From the cell containing the given text, extract its center point as [X, Y] coordinate. 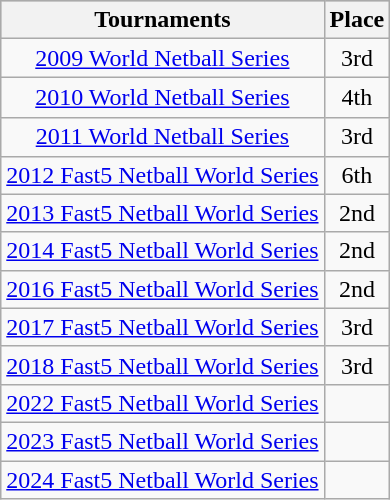
2010 World Netball Series [162, 98]
2022 Fast5 Netball World Series [162, 403]
2011 World Netball Series [162, 137]
2014 Fast5 Netball World Series [162, 251]
2023 Fast5 Netball World Series [162, 441]
2018 Fast5 Netball World Series [162, 365]
2013 Fast5 Netball World Series [162, 213]
2016 Fast5 Netball World Series [162, 289]
4th [357, 98]
Tournaments [162, 20]
6th [357, 175]
2012 Fast5 Netball World Series [162, 175]
2024 Fast5 Netball World Series [162, 479]
Place [357, 20]
2009 World Netball Series [162, 58]
2017 Fast5 Netball World Series [162, 327]
